Pinpoint the cell where the given text exists, returning its [x, y] midpoint coordinate. 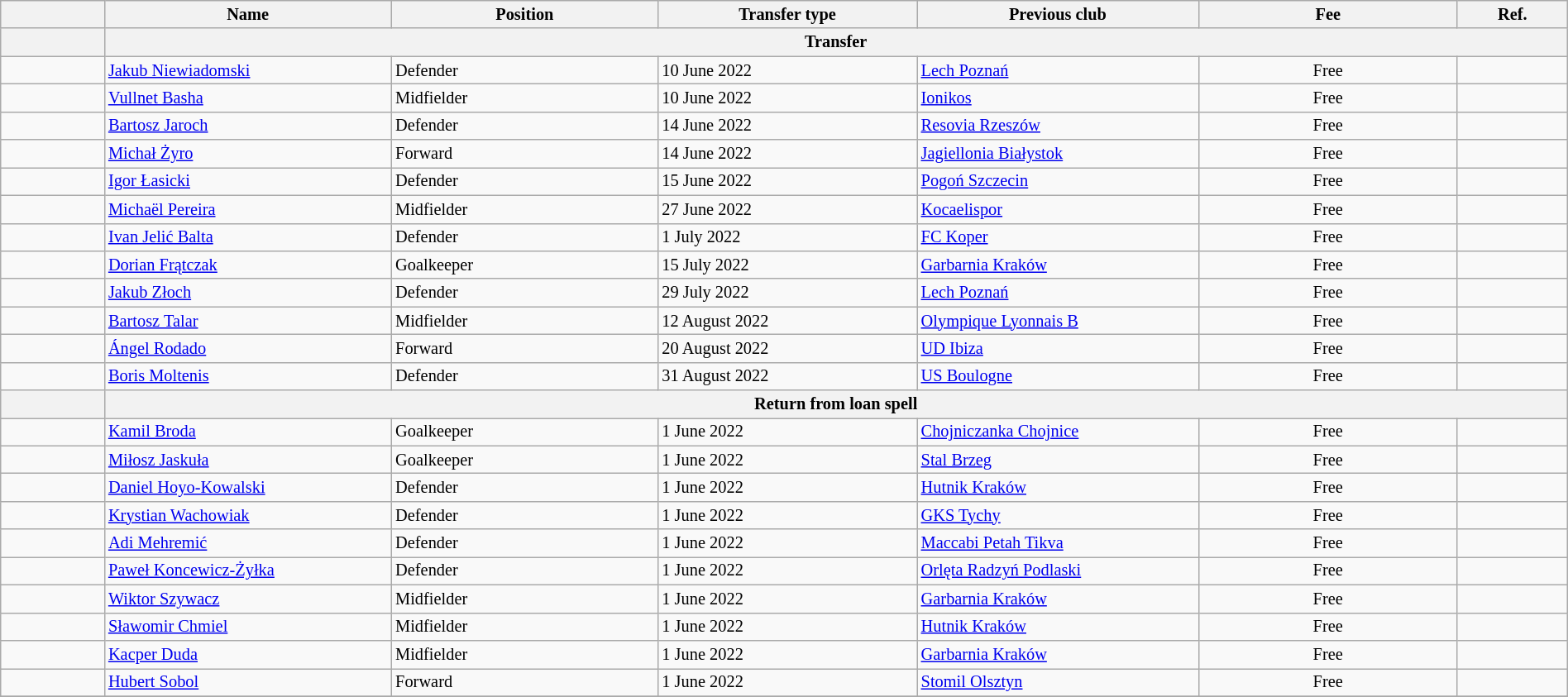
Jakub Niewiadomski [248, 70]
Igor Łasicki [248, 181]
27 June 2022 [787, 209]
Pogoń Szczecin [1058, 181]
Dorian Frątczak [248, 265]
Ionikos [1058, 98]
15 July 2022 [787, 265]
Chojniczanka Chojnice [1058, 432]
Miłosz Jaskuła [248, 460]
Kamil Broda [248, 432]
15 June 2022 [787, 181]
1 July 2022 [787, 237]
Hubert Sobol [248, 682]
Ángel Rodado [248, 348]
Boris Moltenis [248, 376]
Previous club [1058, 14]
Vullnet Basha [248, 98]
Return from loan spell [835, 404]
Daniel Hoyo-Kowalski [248, 487]
Kacper Duda [248, 654]
20 August 2022 [787, 348]
Stal Brzeg [1058, 460]
US Boulogne [1058, 376]
Jagiellonia Białystok [1058, 154]
Michaël Pereira [248, 209]
FC Koper [1058, 237]
Ivan Jelić Balta [248, 237]
Paweł Koncewicz-Żyłka [248, 570]
Olympique Lyonnais B [1058, 321]
Michał Żyro [248, 154]
Krystian Wachowiak [248, 515]
Resovia Rzeszów [1058, 126]
Sławomir Chmiel [248, 627]
Wiktor Szywacz [248, 599]
Kocaelispor [1058, 209]
29 July 2022 [787, 293]
Name [248, 14]
Ref. [1512, 14]
Position [524, 14]
Bartosz Talar [248, 321]
UD Ibiza [1058, 348]
Adi Mehremić [248, 543]
Stomil Olsztyn [1058, 682]
Bartosz Jaroch [248, 126]
Fee [1328, 14]
GKS Tychy [1058, 515]
Transfer [835, 42]
Maccabi Petah Tikva [1058, 543]
Orlęta Radzyń Podlaski [1058, 570]
Jakub Złoch [248, 293]
31 August 2022 [787, 376]
12 August 2022 [787, 321]
Transfer type [787, 14]
